For the text-containing cell, return its midpoint in [X, Y] coordinate format. 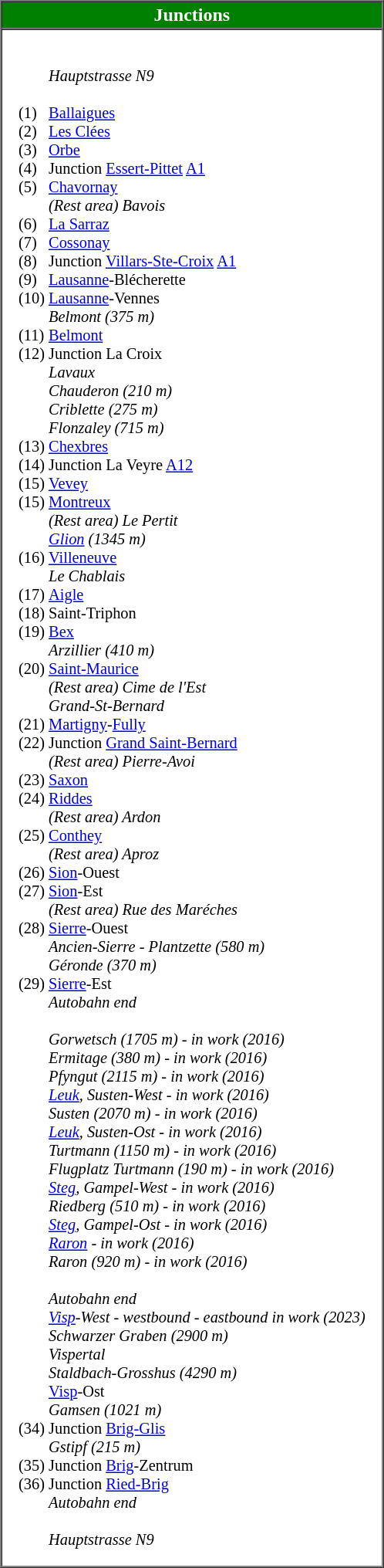
Criblette (275 m) [207, 410]
Lausanne-Blécherette [207, 280]
(8) [34, 262]
Visp-West - westbound - eastbound in work (2023) [207, 1318]
(12) [34, 354]
(Rest area) Ardon [207, 818]
Flugplatz Turtmann (190 m) - in work (2016) [207, 1170]
Belmont (375 m) [207, 317]
Sion-Ouest [207, 873]
Flonzaley (715 m) [207, 428]
Sierre-Est [207, 984]
(9) [34, 280]
Gstipf (215 m) [207, 1448]
(11) [34, 336]
Visp-Ost [207, 1392]
(23) [34, 781]
(26) [34, 873]
Vispertal [207, 1355]
(24) [34, 799]
(29) [34, 984]
Steg, Gampel-Ost - in work (2016) [207, 1225]
Junction Essert-Pittet A1 [207, 169]
Junction Grand Saint-Bernard [207, 743]
Géronde (370 m) [207, 966]
(6) [34, 225]
(17) [34, 595]
Lavaux [207, 373]
(36) [34, 1485]
(2) [34, 132]
Junction Ried-Brig [207, 1485]
Saxon [207, 781]
(Rest area) Rue des Maréches [207, 910]
Montreux [207, 503]
(Rest area) Le Pertit [207, 521]
Le Chablais [207, 577]
Leuk, Susten-West - in work (2016) [207, 1096]
(35) [34, 1466]
Sion-Est [207, 892]
Arzillier (410 m) [207, 651]
Junction Brig-Zentrum [207, 1466]
(Rest area) Pierre-Avoi [207, 762]
Conthey [207, 836]
Belmont [207, 336]
(4) [34, 169]
Saint-Triphon [207, 614]
Turtmann (1150 m) - in work (2016) [207, 1151]
Orbe [207, 151]
La Sarraz [207, 225]
Glion (1345 m) [207, 540]
Junctions [193, 15]
(22) [34, 743]
Villeneuve [207, 558]
(13) [34, 447]
(3) [34, 151]
(19) [34, 632]
Junction La Veyre A12 [207, 466]
Ballaigues [207, 113]
Staldbach-Grosshus (4290 m) [207, 1373]
(Rest area) Aproz [207, 855]
Gorwetsch (1705 m) - in work (2016) [207, 1040]
Sierre-Ouest [207, 929]
Schwarzer Graben (2900 m) [207, 1336]
(14) [34, 466]
Lausanne-Vennes [207, 299]
Gamsen (1021 m) [207, 1411]
Junction Villars-Ste-Croix A1 [207, 262]
Junction La Croix [207, 354]
Vevey [207, 484]
Saint-Maurice [207, 669]
Steg, Gampel-West - in work (2016) [207, 1188]
Riddes [207, 799]
Ancien-Sierre - Plantzette (580 m) [207, 947]
Aigle [207, 595]
(Rest area) Bavois [207, 206]
(27) [34, 892]
Pfyngut (2115 m) - in work (2016) [207, 1077]
(18) [34, 614]
Bex [207, 632]
Susten (2070 m) - in work (2016) [207, 1114]
Martigny-Fully [207, 725]
Chavornay [207, 188]
(Rest area) Cime de l'Est [207, 688]
(25) [34, 836]
(1) [34, 113]
(21) [34, 725]
(10) [34, 299]
Chauderon (210 m) [207, 391]
Les Clées [207, 132]
Grand-St-Bernard [207, 706]
Cossonay [207, 243]
(20) [34, 669]
Raron - in work (2016) [207, 1244]
(7) [34, 243]
Chexbres [207, 447]
(34) [34, 1429]
Junction Brig-Glis [207, 1429]
Leuk, Susten-Ost - in work (2016) [207, 1133]
(5) [34, 188]
(28) [34, 929]
Riedberg (510 m) - in work (2016) [207, 1207]
(16) [34, 558]
Ermitage (380 m) - in work (2016) [207, 1058]
Raron (920 m) - in work (2016) [207, 1262]
